Pinpoint the cell where the given text exists, returning its (X, Y) midpoint coordinate. 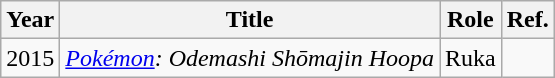
Pokémon: Odemashi Shōmajin Hoopa (250, 58)
2015 (30, 58)
Role (471, 20)
Title (250, 20)
Ruka (471, 58)
Ref. (528, 20)
Year (30, 20)
